Detect which cell encompasses the target text, then output its [x, y] center coordinate. 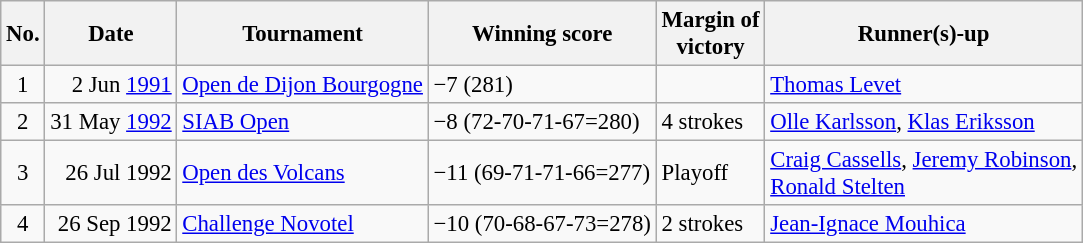
4 [23, 224]
Margin ofvictory [710, 34]
1 [23, 85]
Playoff [710, 174]
26 Jul 1992 [111, 174]
−7 (281) [542, 85]
Craig Cassells, Jeremy Robinson, Ronald Stelten [924, 174]
Runner(s)-up [924, 34]
26 Sep 1992 [111, 224]
SIAB Open [302, 122]
No. [23, 34]
Olle Karlsson, Klas Eriksson [924, 122]
2 [23, 122]
Date [111, 34]
Jean-Ignace Mouhica [924, 224]
Open de Dijon Bourgogne [302, 85]
Winning score [542, 34]
Open des Volcans [302, 174]
Challenge Novotel [302, 224]
−10 (70-68-67-73=278) [542, 224]
4 strokes [710, 122]
3 [23, 174]
2 Jun 1991 [111, 85]
−8 (72-70-71-67=280) [542, 122]
Thomas Levet [924, 85]
Tournament [302, 34]
31 May 1992 [111, 122]
−11 (69-71-71-66=277) [542, 174]
2 strokes [710, 224]
